Provide the [x, y] coordinate of the cell's center where the given text is located.  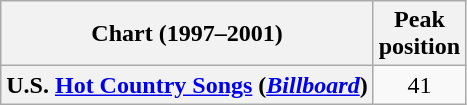
41 [419, 85]
Peakposition [419, 34]
Chart (1997–2001) [187, 34]
U.S. Hot Country Songs (Billboard) [187, 85]
